Detect which cell encompasses the target text, then output its [x, y] center coordinate. 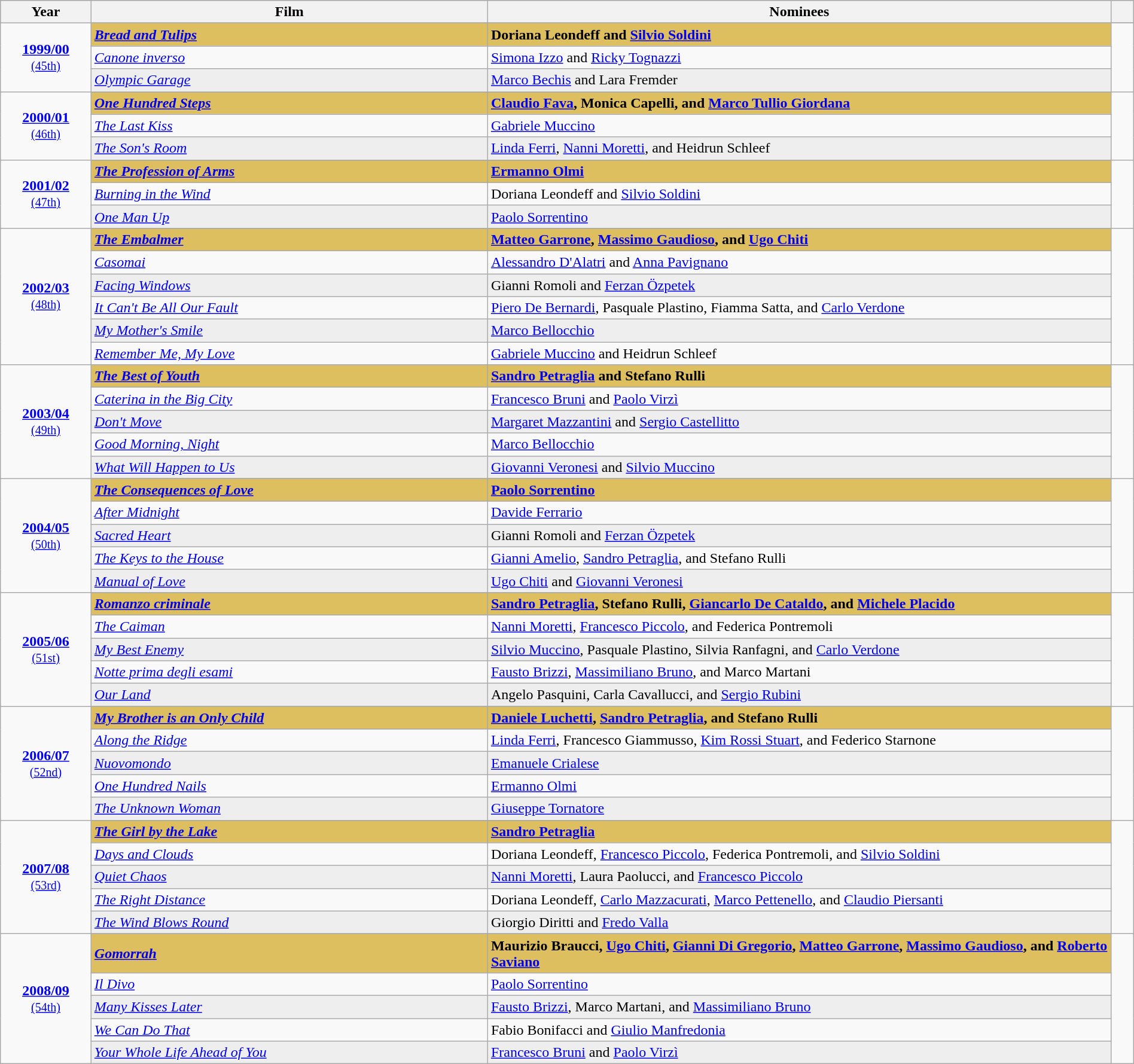
Remember Me, My Love [289, 353]
Marco Bechis and Lara Fremder [799, 80]
Burning in the Wind [289, 194]
Emanuele Crialese [799, 763]
My Brother is an Only Child [289, 718]
Sandro Petraglia [799, 831]
Don't Move [289, 422]
Canone inverso [289, 57]
Claudio Fava, Monica Capelli, and Marco Tullio Giordana [799, 103]
Your Whole Life Ahead of You [289, 1053]
The Wind Blows Round [289, 922]
It Can't Be All Our Fault [289, 308]
Gabriele Muccino and Heidrun Schleef [799, 353]
The Keys to the House [289, 558]
My Mother's Smile [289, 331]
Nuovomondo [289, 763]
The Profession of Arms [289, 171]
2001/02(47th) [46, 194]
Giovanni Veronesi and Silvio Muccino [799, 467]
One Hundred Nails [289, 786]
Giuseppe Tornatore [799, 809]
2008/09(54th) [46, 999]
The Girl by the Lake [289, 831]
Fabio Bonifacci and Giulio Manfredonia [799, 1029]
Ugo Chiti and Giovanni Veronesi [799, 581]
One Man Up [289, 217]
What Will Happen to Us [289, 467]
One Hundred Steps [289, 103]
Simona Izzo and Ricky Tognazzi [799, 57]
1999/00(45th) [46, 57]
Fausto Brizzi, Marco Martani, and Massimiliano Bruno [799, 1007]
Margaret Mazzantini and Sergio Castellitto [799, 422]
Our Land [289, 695]
Angelo Pasquini, Carla Cavallucci, and Sergio Rubini [799, 695]
Good Morning, Night [289, 444]
Caterina in the Big City [289, 399]
Bread and Tulips [289, 35]
The Best of Youth [289, 376]
Giorgio Diritti and Fredo Valla [799, 922]
The Caiman [289, 626]
Sacred Heart [289, 535]
Daniele Luchetti, Sandro Petraglia, and Stefano Rulli [799, 718]
Facing Windows [289, 285]
Linda Ferri, Francesco Giammusso, Kim Rossi Stuart, and Federico Starnone [799, 740]
Fausto Brizzi, Massimiliano Bruno, and Marco Martani [799, 672]
Along the Ridge [289, 740]
2007/08(53rd) [46, 877]
Alessandro D'Alatri and Anna Pavignano [799, 262]
The Unknown Woman [289, 809]
Days and Clouds [289, 854]
2004/05(50th) [46, 535]
Doriana Leondeff, Francesco Piccolo, Federica Pontremoli, and Silvio Soldini [799, 854]
Olympic Garage [289, 80]
Silvio Muccino, Pasquale Plastino, Silvia Ranfagni, and Carlo Verdone [799, 649]
Piero De Bernardi, Pasquale Plastino, Fiamma Satta, and Carlo Verdone [799, 308]
2000/01(46th) [46, 126]
Romanzo criminale [289, 603]
2002/03(48th) [46, 296]
The Embalmer [289, 239]
Il Divo [289, 984]
Doriana Leondeff, Carlo Mazzacurati, Marco Pettenello, and Claudio Piersanti [799, 900]
My Best Enemy [289, 649]
Quiet Chaos [289, 877]
Maurizio Braucci, Ugo Chiti, Gianni Di Gregorio, Matteo Garrone, Massimo Gaudioso, and Roberto Saviano [799, 953]
After Midnight [289, 513]
Davide Ferrario [799, 513]
Sandro Petraglia, Stefano Rulli, Giancarlo De Cataldo, and Michele Placido [799, 603]
Nominees [799, 12]
Sandro Petraglia and Stefano Rulli [799, 376]
Matteo Garrone, Massimo Gaudioso, and Ugo Chiti [799, 239]
Many Kisses Later [289, 1007]
Nanni Moretti, Francesco Piccolo, and Federica Pontremoli [799, 626]
2003/04(49th) [46, 422]
Gianni Amelio, Sandro Petraglia, and Stefano Rulli [799, 558]
2005/06(51st) [46, 649]
Notte prima degli esami [289, 672]
2006/07(52nd) [46, 763]
Manual of Love [289, 581]
The Right Distance [289, 900]
Linda Ferri, Nanni Moretti, and Heidrun Schleef [799, 148]
The Consequences of Love [289, 490]
Film [289, 12]
Casomai [289, 262]
Year [46, 12]
We Can Do That [289, 1029]
Nanni Moretti, Laura Paolucci, and Francesco Piccolo [799, 877]
The Last Kiss [289, 126]
Gabriele Muccino [799, 126]
Gomorrah [289, 953]
The Son's Room [289, 148]
